Output the (X, Y) coordinate of the center of the cell containing the given text.  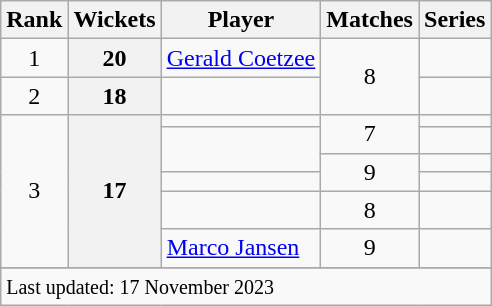
Gerald Coetzee (241, 58)
Marco Jansen (241, 248)
17 (114, 191)
1 (34, 58)
18 (114, 96)
7 (370, 134)
Player (241, 20)
Series (454, 20)
2 (34, 96)
Matches (370, 20)
Wickets (114, 20)
3 (34, 191)
Last updated: 17 November 2023 (246, 286)
Rank (34, 20)
20 (114, 58)
